Return the (x, y) coordinate for the center point of the cell that contains the specified text.  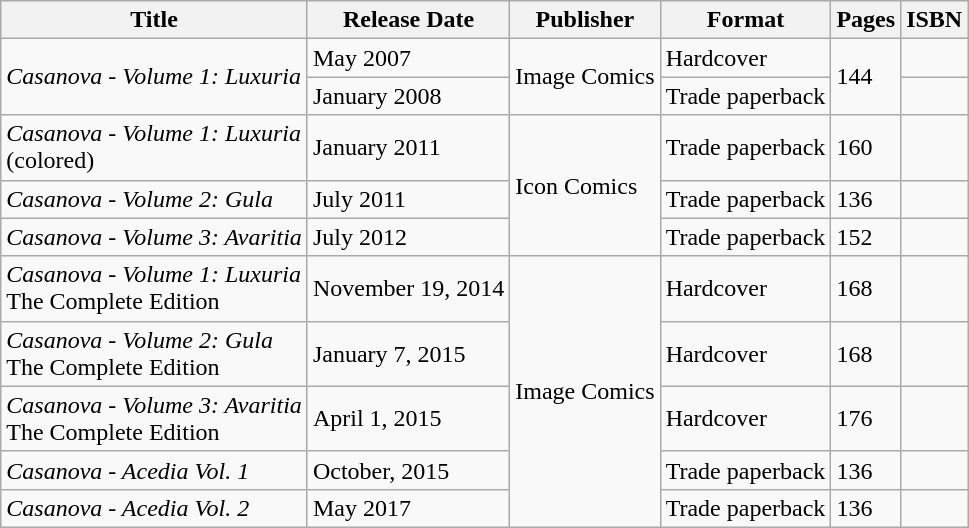
November 19, 2014 (408, 288)
January 2011 (408, 148)
Format (746, 20)
144 (866, 77)
January 7, 2015 (408, 354)
Casanova - Volume 1: Luxuria(colored) (154, 148)
Title (154, 20)
May 2017 (408, 508)
Casanova - Volume 1: Luxuria (154, 77)
Casanova - Volume 3: AvaritiaThe Complete Edition (154, 418)
July 2012 (408, 237)
160 (866, 148)
Casanova - Volume 2: GulaThe Complete Edition (154, 354)
176 (866, 418)
ISBN (934, 20)
Publisher (585, 20)
152 (866, 237)
Release Date (408, 20)
Casanova - Volume 1: LuxuriaThe Complete Edition (154, 288)
April 1, 2015 (408, 418)
Icon Comics (585, 186)
Casanova - Volume 3: Avaritia (154, 237)
Pages (866, 20)
Casanova - Acedia Vol. 2 (154, 508)
October, 2015 (408, 470)
May 2007 (408, 58)
January 2008 (408, 96)
July 2011 (408, 199)
Casanova - Volume 2: Gula (154, 199)
Casanova - Acedia Vol. 1 (154, 470)
